Capture the cell that displays the provided text and extract its [X, Y] central coordinate. 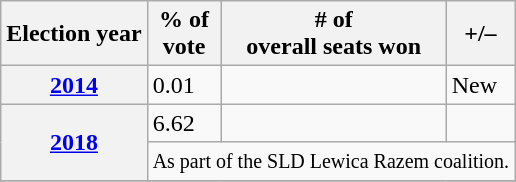
As part of the SLD Lewica Razem coalition. [330, 161]
2018 [74, 142]
+/– [480, 34]
% ofvote [184, 34]
# ofoverall seats won [334, 34]
New [480, 85]
Election year [74, 34]
2014 [74, 85]
6.62 [184, 123]
0.01 [184, 85]
